Output the (X, Y) coordinate of the center of the cell containing the given text.  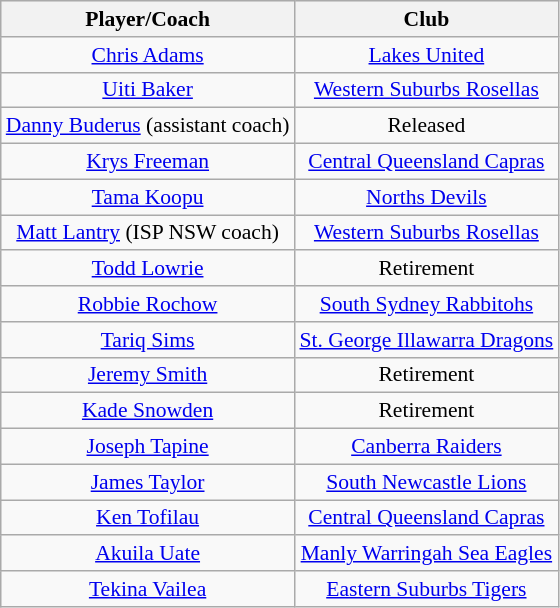
Eastern Suburbs Tigers (426, 589)
Released (426, 126)
Canberra Raiders (426, 447)
James Taylor (148, 482)
Tekina Vailea (148, 589)
South Sydney Rabbitohs (426, 304)
Uiti Baker (148, 90)
Lakes United (426, 55)
Matt Lantry (ISP NSW coach) (148, 233)
Chris Adams (148, 55)
Norths Devils (426, 197)
Tama Koopu (148, 197)
Ken Tofilau (148, 518)
Player/Coach (148, 19)
Akuila Uate (148, 554)
Robbie Rochow (148, 304)
South Newcastle Lions (426, 482)
Manly Warringah Sea Eagles (426, 554)
Krys Freeman (148, 162)
St. George Illawarra Dragons (426, 340)
Danny Buderus (assistant coach) (148, 126)
Tariq Sims (148, 340)
Kade Snowden (148, 411)
Joseph Tapine (148, 447)
Todd Lowrie (148, 269)
Club (426, 19)
Jeremy Smith (148, 375)
